Detect which cell encompasses the target text, then output its [X, Y] center coordinate. 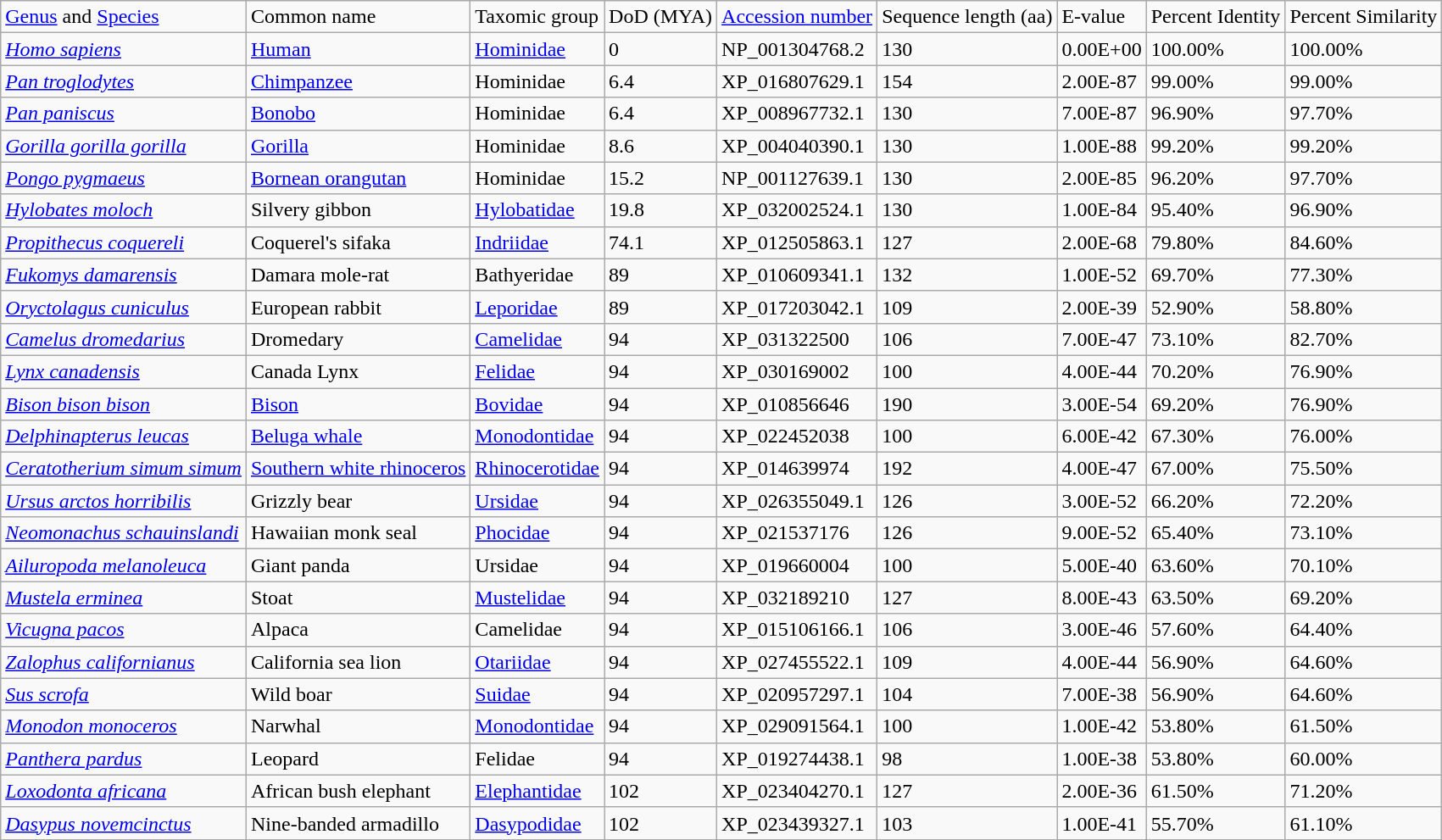
Beluga whale [358, 437]
70.10% [1363, 565]
Stoat [358, 598]
Hylobates moloch [124, 210]
60.00% [1363, 759]
2.00E-85 [1102, 178]
XP_020957297.1 [797, 694]
Grizzly bear [358, 501]
California sea lion [358, 662]
57.60% [1216, 630]
XP_030169002 [797, 371]
Leporidae [537, 307]
103 [967, 823]
XP_016807629.1 [797, 81]
Sus scrofa [124, 694]
6.00E-42 [1102, 437]
XP_014639974 [797, 469]
65.40% [1216, 533]
XP_010609341.1 [797, 275]
84.60% [1363, 242]
Pongo pygmaeus [124, 178]
Canada Lynx [358, 371]
1.00E-52 [1102, 275]
NP_001127639.1 [797, 178]
1.00E-42 [1102, 726]
Percent Similarity [1363, 17]
XP_012505863.1 [797, 242]
XP_026355049.1 [797, 501]
4.00E-47 [1102, 469]
67.00% [1216, 469]
66.20% [1216, 501]
190 [967, 404]
Silvery gibbon [358, 210]
64.40% [1363, 630]
96.20% [1216, 178]
Dasypodidae [537, 823]
Ailuropoda melanoleuca [124, 565]
Mustelidae [537, 598]
XP_022452038 [797, 437]
European rabbit [358, 307]
Ceratotherium simum simum [124, 469]
69.70% [1216, 275]
1.00E-41 [1102, 823]
XP_017203042.1 [797, 307]
Rhinocerotidae [537, 469]
XP_015106166.1 [797, 630]
2.00E-39 [1102, 307]
Ursus arctos horribilis [124, 501]
XP_021537176 [797, 533]
76.00% [1363, 437]
Indriidae [537, 242]
132 [967, 275]
XP_031322500 [797, 339]
Vicugna pacos [124, 630]
XP_008967732.1 [797, 114]
9.00E-52 [1102, 533]
Neomonachus schauinslandi [124, 533]
Wild boar [358, 694]
Alpaca [358, 630]
2.00E-87 [1102, 81]
0.00E+00 [1102, 49]
72.20% [1363, 501]
Accession number [797, 17]
Coquerel's sifaka [358, 242]
Mustela erminea [124, 598]
Common name [358, 17]
XP_019660004 [797, 565]
XP_023439327.1 [797, 823]
8.6 [661, 146]
2.00E-36 [1102, 791]
NP_001304768.2 [797, 49]
Nine-banded armadillo [358, 823]
Bathyeridae [537, 275]
Homo sapiens [124, 49]
XP_029091564.1 [797, 726]
Narwhal [358, 726]
XP_023404270.1 [797, 791]
5.00E-40 [1102, 565]
Delphinapterus leucas [124, 437]
Oryctolagus cuniculus [124, 307]
Bison bison bison [124, 404]
Fukomys damarensis [124, 275]
E-value [1102, 17]
63.60% [1216, 565]
Genus and Species [124, 17]
Hawaiian monk seal [358, 533]
95.40% [1216, 210]
Sequence length (aa) [967, 17]
1.00E-84 [1102, 210]
82.70% [1363, 339]
Monodon monoceros [124, 726]
Pan troglodytes [124, 81]
154 [967, 81]
52.90% [1216, 307]
7.00E-47 [1102, 339]
98 [967, 759]
8.00E-43 [1102, 598]
African bush elephant [358, 791]
XP_010856646 [797, 404]
Suidae [537, 694]
19.8 [661, 210]
XP_032002524.1 [797, 210]
3.00E-52 [1102, 501]
Southern white rhinoceros [358, 469]
104 [967, 694]
3.00E-54 [1102, 404]
1.00E-88 [1102, 146]
Damara mole-rat [358, 275]
Gorilla gorilla gorilla [124, 146]
77.30% [1363, 275]
7.00E-38 [1102, 694]
Human [358, 49]
0 [661, 49]
Zalophus californianus [124, 662]
Bison [358, 404]
XP_019274438.1 [797, 759]
XP_032189210 [797, 598]
74.1 [661, 242]
XP_027455522.1 [797, 662]
Taxomic group [537, 17]
192 [967, 469]
Camelus dromedarius [124, 339]
XP_004040390.1 [797, 146]
7.00E-87 [1102, 114]
70.20% [1216, 371]
67.30% [1216, 437]
Leopard [358, 759]
63.50% [1216, 598]
58.80% [1363, 307]
Bornean orangutan [358, 178]
Bovidae [537, 404]
Hylobatidae [537, 210]
1.00E-38 [1102, 759]
Pan paniscus [124, 114]
3.00E-46 [1102, 630]
Gorilla [358, 146]
61.10% [1363, 823]
55.70% [1216, 823]
DoD (MYA) [661, 17]
Loxodonta africana [124, 791]
Chimpanzee [358, 81]
2.00E-68 [1102, 242]
Lynx canadensis [124, 371]
Giant panda [358, 565]
Panthera pardus [124, 759]
Dromedary [358, 339]
Otariidae [537, 662]
Phocidae [537, 533]
Percent Identity [1216, 17]
75.50% [1363, 469]
15.2 [661, 178]
71.20% [1363, 791]
79.80% [1216, 242]
Dasypus novemcinctus [124, 823]
Bonobo [358, 114]
Elephantidae [537, 791]
Propithecus coquereli [124, 242]
